Return (x, y) of the center of cell containing provided text 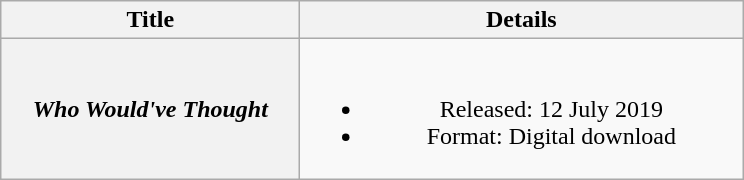
Released: 12 July 2019Format: Digital download (522, 109)
Who Would've Thought (150, 109)
Details (522, 20)
Title (150, 20)
